Provide the (X, Y) coordinate of the cell's center where the given text is located.  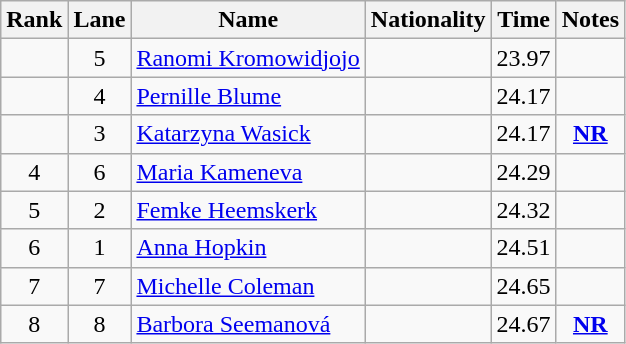
Notes (590, 20)
24.32 (524, 210)
Barbora Seemanová (248, 324)
Name (248, 20)
24.51 (524, 248)
Michelle Coleman (248, 286)
Katarzyna Wasick (248, 134)
2 (100, 210)
24.29 (524, 172)
Nationality (428, 20)
24.65 (524, 286)
Pernille Blume (248, 96)
3 (100, 134)
Ranomi Kromowidjojo (248, 58)
23.97 (524, 58)
1 (100, 248)
Femke Heemskerk (248, 210)
Rank (34, 20)
24.67 (524, 324)
Time (524, 20)
Anna Hopkin (248, 248)
Maria Kameneva (248, 172)
Lane (100, 20)
